Search for the cell housing the specified text and yield its (X, Y) center coordinate. 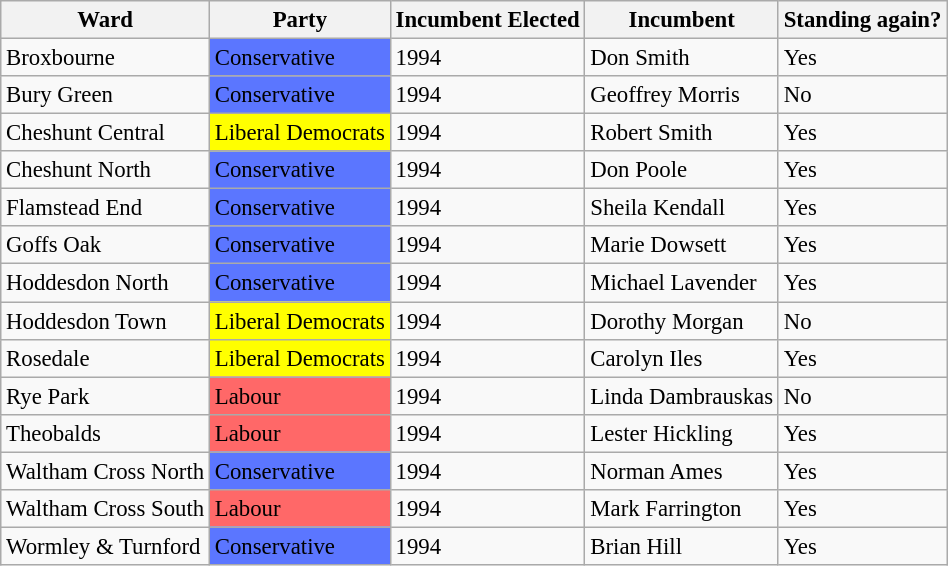
Rye Park (106, 396)
Robert Smith (682, 133)
Lester Hickling (682, 433)
Geoffrey Morris (682, 95)
Bury Green (106, 95)
Brian Hill (682, 546)
Michael Lavender (682, 283)
Carolyn Iles (682, 358)
Ward (106, 20)
Hoddesdon North (106, 283)
Don Smith (682, 58)
Rosedale (106, 358)
Mark Farrington (682, 509)
Party (300, 20)
Waltham Cross North (106, 471)
Standing again? (862, 20)
Dorothy Morgan (682, 321)
Linda Dambrauskas (682, 396)
Broxbourne (106, 58)
Goffs Oak (106, 245)
Cheshunt North (106, 170)
Waltham Cross South (106, 509)
Incumbent Elected (488, 20)
Wormley & Turnford (106, 546)
Theobalds (106, 433)
Sheila Kendall (682, 208)
Flamstead End (106, 208)
Cheshunt Central (106, 133)
Norman Ames (682, 471)
Don Poole (682, 170)
Incumbent (682, 20)
Hoddesdon Town (106, 321)
Marie Dowsett (682, 245)
